Extract the [x, y] coordinate from the center of the cell holding the provided text.  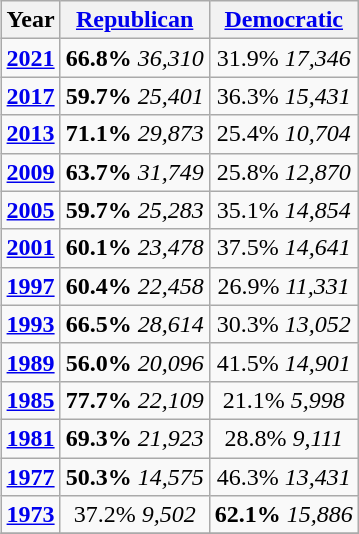
1977 [30, 477]
77.7% 22,109 [134, 400]
2021 [30, 58]
31.9% 17,346 [284, 58]
60.1% 23,478 [134, 248]
59.7% 25,283 [134, 210]
60.4% 22,458 [134, 286]
26.9% 11,331 [284, 286]
21.1% 5,998 [284, 400]
66.5% 28,614 [134, 324]
1981 [30, 438]
30.3% 13,052 [284, 324]
Democratic [284, 20]
62.1% 15,886 [284, 515]
59.7% 25,401 [134, 96]
2013 [30, 134]
2017 [30, 96]
28.8% 9,111 [284, 438]
2005 [30, 210]
46.3% 13,431 [284, 477]
1997 [30, 286]
2009 [30, 172]
37.5% 14,641 [284, 248]
50.3% 14,575 [134, 477]
25.4% 10,704 [284, 134]
56.0% 20,096 [134, 362]
1973 [30, 515]
2001 [30, 248]
63.7% 31,749 [134, 172]
69.3% 21,923 [134, 438]
37.2% 9,502 [134, 515]
1985 [30, 400]
Year [30, 20]
41.5% 14,901 [284, 362]
36.3% 15,431 [284, 96]
25.8% 12,870 [284, 172]
1993 [30, 324]
71.1% 29,873 [134, 134]
1989 [30, 362]
66.8% 36,310 [134, 58]
35.1% 14,854 [284, 210]
Republican [134, 20]
